Scan for the cell matching the given text and deliver its [x, y] coordinate at center. 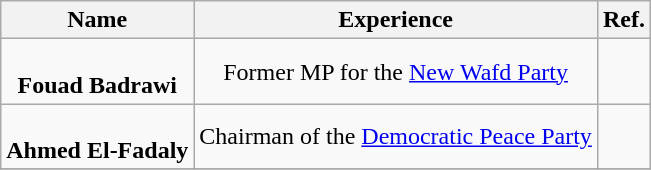
Ahmed El-Fadaly [98, 136]
Ref. [624, 20]
Former MP for the New Wafd Party [396, 72]
Name [98, 20]
Experience [396, 20]
Fouad Badrawi [98, 72]
Chairman of the Democratic Peace Party [396, 136]
